Find where the given text appears and provide that cell's center as [x, y] coordinate. 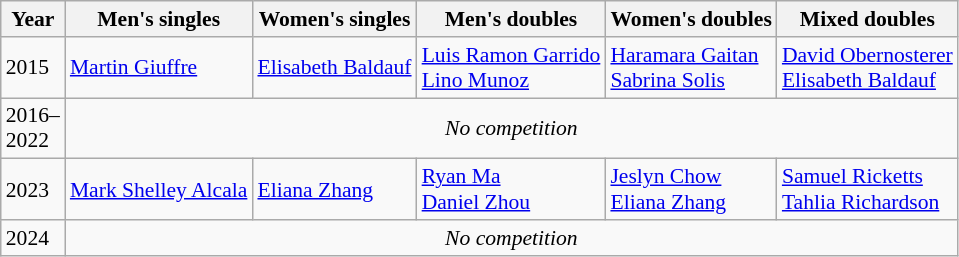
Samuel Ricketts Tahlia Richardson [868, 190]
2016–2022 [33, 128]
Mark Shelley Alcala [159, 190]
2024 [33, 238]
Eliana Zhang [334, 190]
Elisabeth Baldauf [334, 68]
Men's singles [159, 19]
Ryan Ma Daniel Zhou [512, 190]
David Obernosterer Elisabeth Baldauf [868, 68]
Martin Giuffre [159, 68]
Haramara Gaitan Sabrina Solis [690, 68]
Men's doubles [512, 19]
Luis Ramon Garrido Lino Munoz [512, 68]
Mixed doubles [868, 19]
Year [33, 19]
Jeslyn Chow Eliana Zhang [690, 190]
2023 [33, 190]
2015 [33, 68]
Women's doubles [690, 19]
Women's singles [334, 19]
